From the cell containing the given text, extract its center point as [x, y] coordinate. 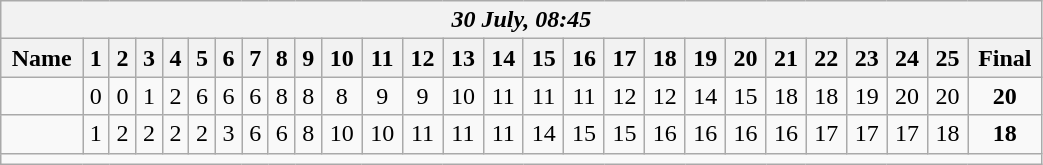
4 [176, 58]
22 [826, 58]
Final [1005, 58]
23 [867, 58]
7 [256, 58]
24 [907, 58]
5 [202, 58]
25 [947, 58]
13 [463, 58]
30 July, 08:45 [522, 20]
21 [786, 58]
Name [42, 58]
